Output the [X, Y] coordinate of the center of the cell containing the given text.  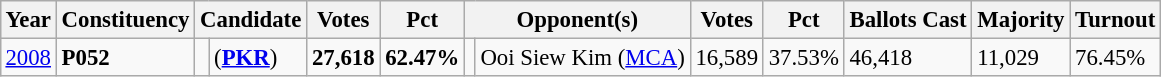
P052 [125, 57]
27,618 [344, 57]
62.47% [422, 57]
16,589 [726, 57]
37.53% [804, 57]
76.45% [1116, 57]
11,029 [1021, 57]
(PKR) [258, 57]
Majority [1021, 20]
Constituency [125, 20]
Candidate [251, 20]
Opponent(s) [577, 20]
Year [28, 20]
46,418 [908, 57]
Ballots Cast [908, 20]
Ooi Siew Kim (MCA) [582, 57]
Turnout [1116, 20]
2008 [28, 57]
